Detect which cell encompasses the target text, then output its (x, y) center coordinate. 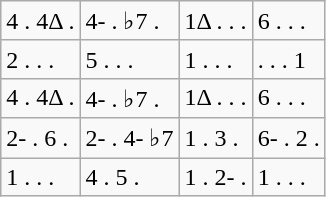
5 . . . (130, 59)
. . . 1 (288, 59)
2 . . . (40, 59)
2- . 6 . (40, 138)
6- . 2 . (288, 138)
2- . 4- ♭7 (130, 138)
4 . 5 . (130, 177)
1 . 2- . (216, 177)
1 . 3 . (216, 138)
